Return the [X, Y] coordinate for the center point of the cell that contains the specified text.  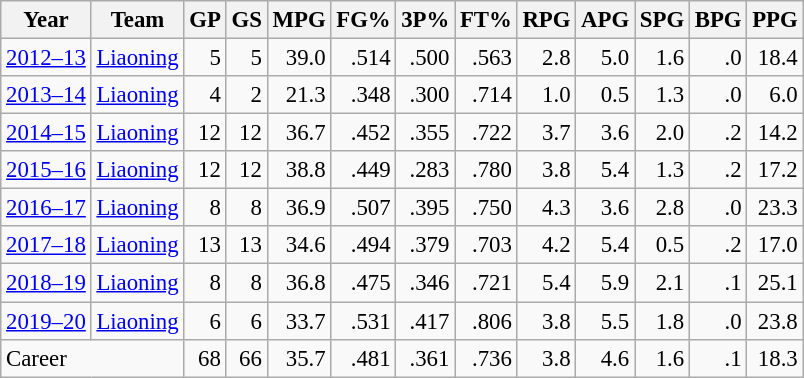
36.8 [299, 283]
34.6 [299, 245]
FG% [364, 20]
BPG [718, 20]
21.3 [299, 95]
.507 [364, 208]
1.0 [546, 95]
2015–16 [46, 170]
.703 [486, 245]
APG [606, 20]
GP [205, 20]
.475 [364, 283]
.563 [486, 58]
.379 [426, 245]
.449 [364, 170]
1.8 [662, 321]
FT% [486, 20]
.417 [426, 321]
5.0 [606, 58]
2014–15 [46, 133]
.346 [426, 283]
.721 [486, 283]
.736 [486, 358]
18.3 [775, 358]
14.2 [775, 133]
.750 [486, 208]
17.0 [775, 245]
Career [92, 358]
.395 [426, 208]
5.9 [606, 283]
68 [205, 358]
.355 [426, 133]
4 [205, 95]
.283 [426, 170]
Team [138, 20]
.452 [364, 133]
.722 [486, 133]
2017–18 [46, 245]
.806 [486, 321]
.348 [364, 95]
2016–17 [46, 208]
23.8 [775, 321]
2013–14 [46, 95]
2012–13 [46, 58]
GS [246, 20]
33.7 [299, 321]
.300 [426, 95]
66 [246, 358]
25.1 [775, 283]
.531 [364, 321]
23.3 [775, 208]
.714 [486, 95]
3.7 [546, 133]
5.5 [606, 321]
2018–19 [46, 283]
2.1 [662, 283]
39.0 [299, 58]
RPG [546, 20]
.494 [364, 245]
SPG [662, 20]
4.2 [546, 245]
2 [246, 95]
38.8 [299, 170]
.514 [364, 58]
Year [46, 20]
MPG [299, 20]
35.7 [299, 358]
18.4 [775, 58]
.361 [426, 358]
.780 [486, 170]
17.2 [775, 170]
36.9 [299, 208]
3P% [426, 20]
.500 [426, 58]
4.6 [606, 358]
2.0 [662, 133]
6.0 [775, 95]
PPG [775, 20]
4.3 [546, 208]
36.7 [299, 133]
.481 [364, 358]
2019–20 [46, 321]
